Identify which cell holds the provided text, then report its (X, Y) central coordinate. 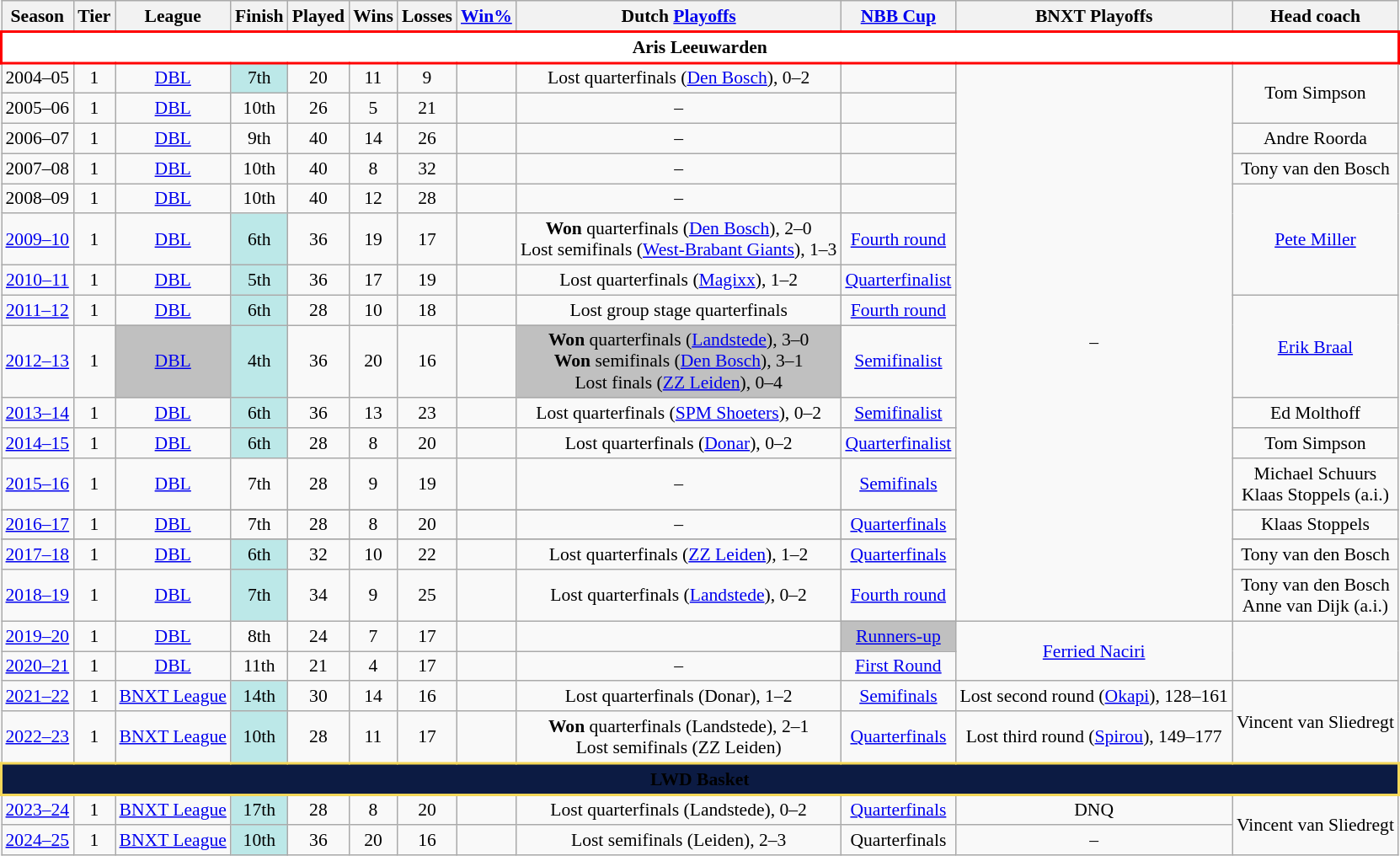
Klaas Stoppels (1316, 525)
DNQ (1093, 810)
Losses (427, 16)
NBB Cup (898, 16)
Head coach (1316, 16)
Win% (487, 16)
Ferried Naciri (1093, 650)
Dutch Playoffs (679, 16)
25 (427, 595)
Lost quarterfinals (Den Bosch), 0–2 (679, 78)
2021–22 (38, 697)
Lost quarterfinals (Magixx), 1–2 (679, 281)
Played (318, 16)
2023–24 (38, 810)
Michael SchuursKlaas Stoppels (a.i.) (1316, 484)
2019–20 (38, 636)
Won quarterfinals (Landstede), 3–0Won semifinals (Den Bosch), 3–1Lost finals (ZZ Leiden), 0–4 (679, 362)
First Round (898, 666)
Lost quarterfinals (ZZ Leiden), 1–2 (679, 555)
Aris Leeuwarden (700, 47)
Won quarterfinals (Den Bosch), 2–0Lost semifinals (West-Brabant Giants), 1–3 (679, 239)
2020–21 (38, 666)
17th (259, 810)
11th (259, 666)
Wins (373, 16)
2007–08 (38, 169)
Lost quarterfinals (SPM Shoeters), 0–2 (679, 414)
Tier (94, 16)
9th (259, 139)
Season (38, 16)
Lost quarterfinals (Donar), 0–2 (679, 443)
Lost semifinals (Leiden), 2–3 (679, 841)
14th (259, 697)
Lost second round (Okapi), 128–161 (1093, 697)
Won quarterfinals (Landstede), 2–1Lost semifinals (ZZ Leiden) (679, 737)
2010–11 (38, 281)
2006–07 (38, 139)
Lost group stage quarterfinals (679, 310)
Pete Miller (1316, 239)
LWD Basket (700, 778)
Andre Roorda (1316, 139)
2016–17 (38, 525)
5th (259, 281)
2009–10 (38, 239)
2024–25 (38, 841)
Finish (259, 16)
4th (259, 362)
2017–18 (38, 555)
2013–14 (38, 414)
Erik Braal (1316, 346)
34 (318, 595)
22 (427, 555)
BNXT Playoffs (1093, 16)
Lost third round (Spirou), 149–177 (1093, 737)
Lost quarterfinals (Donar), 1–2 (679, 697)
23 (427, 414)
Ed Molthoff (1316, 414)
24 (318, 636)
8th (259, 636)
5 (373, 109)
League (172, 16)
13 (373, 414)
7 (373, 636)
2005–06 (38, 109)
2008–09 (38, 199)
Runners-up (898, 636)
4 (373, 666)
2012–13 (38, 362)
2018–19 (38, 595)
2015–16 (38, 484)
Tony van den BoschAnne van Dijk (a.i.) (1316, 595)
18 (427, 310)
2011–12 (38, 310)
30 (318, 697)
2004–05 (38, 78)
2022–23 (38, 737)
12 (373, 199)
2014–15 (38, 443)
